Search for the cell housing the specified text and yield its [x, y] center coordinate. 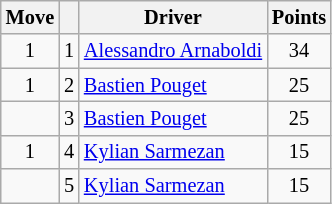
2 [69, 85]
5 [69, 186]
4 [69, 152]
3 [69, 118]
34 [299, 51]
Points [299, 17]
Driver [173, 17]
Move [30, 17]
Alessandro Arnaboldi [173, 51]
